Extract the (X, Y) coordinate from the center of the cell holding the provided text.  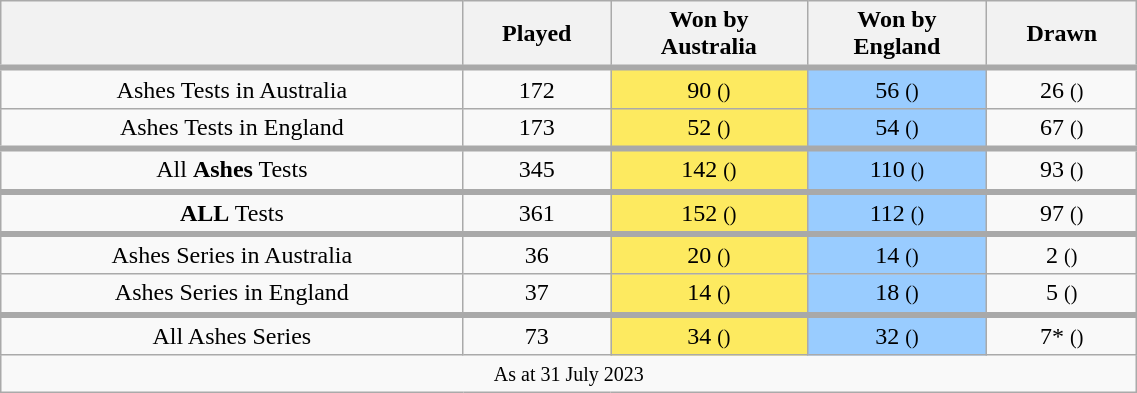
Ashes Tests in England (232, 128)
All Ashes Series (232, 334)
37 (537, 294)
345 (537, 170)
56 () (897, 88)
26 () (1062, 88)
173 (537, 128)
110 () (897, 170)
All Ashes Tests (232, 170)
54 () (897, 128)
5 () (1062, 294)
Played (537, 34)
34 () (710, 334)
112 () (897, 212)
90 () (710, 88)
ALL Tests (232, 212)
361 (537, 212)
36 (537, 254)
172 (537, 88)
Ashes Tests in Australia (232, 88)
73 (537, 334)
20 () (710, 254)
Ashes Series in Australia (232, 254)
2 () (1062, 254)
52 () (710, 128)
67 () (1062, 128)
7* () (1062, 334)
142 () (710, 170)
32 () (897, 334)
As at 31 July 2023 (569, 374)
Ashes Series in England (232, 294)
93 () (1062, 170)
Won byEngland (897, 34)
18 () (897, 294)
152 () (710, 212)
97 () (1062, 212)
Drawn (1062, 34)
Won byAustralia (710, 34)
